Pinpoint the cell where the given text exists, returning its [X, Y] midpoint coordinate. 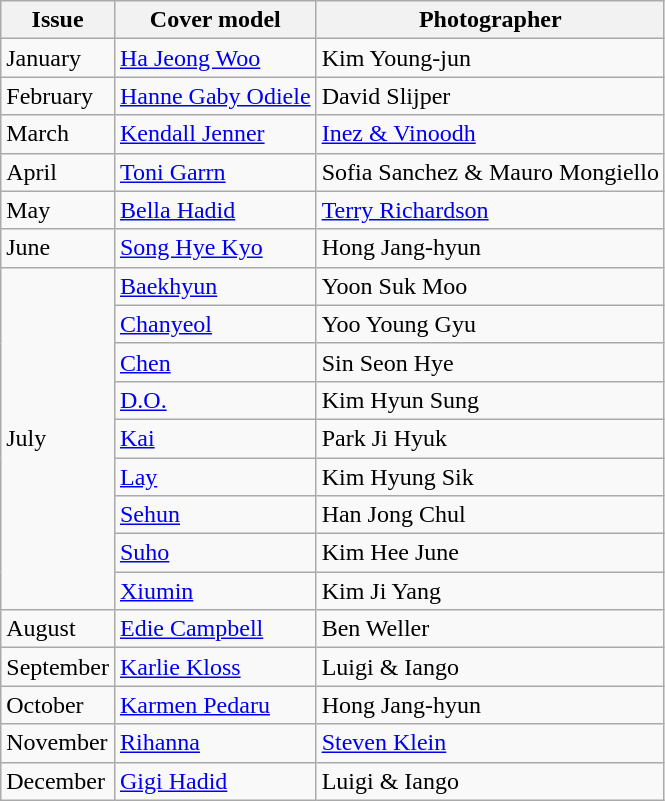
March [58, 134]
Toni Garrn [215, 172]
Ha Jeong Woo [215, 58]
January [58, 58]
Issue [58, 20]
September [58, 667]
Kim Hyung Sik [490, 477]
July [58, 438]
D.O. [215, 400]
Terry Richardson [490, 210]
Karmen Pedaru [215, 705]
Lay [215, 477]
Photographer [490, 20]
Song Hye Kyo [215, 248]
April [58, 172]
Edie Campbell [215, 629]
Baekhyun [215, 286]
Steven Klein [490, 743]
Kai [215, 438]
Kim Hyun Sung [490, 400]
Hanne Gaby Odiele [215, 96]
November [58, 743]
June [58, 248]
October [58, 705]
Inez & Vinoodh [490, 134]
Chanyeol [215, 324]
Bella Hadid [215, 210]
Xiumin [215, 591]
Kendall Jenner [215, 134]
Karlie Kloss [215, 667]
May [58, 210]
February [58, 96]
August [58, 629]
Gigi Hadid [215, 781]
December [58, 781]
Sin Seon Hye [490, 362]
Kim Ji Yang [490, 591]
Han Jong Chul [490, 515]
Yoon Suk Moo [490, 286]
Cover model [215, 20]
David Slijper [490, 96]
Ben Weller [490, 629]
Rihanna [215, 743]
Park Ji Hyuk [490, 438]
Yoo Young Gyu [490, 324]
Sehun [215, 515]
Suho [215, 553]
Kim Hee June [490, 553]
Kim Young-jun [490, 58]
Chen [215, 362]
Sofia Sanchez & Mauro Mongiello [490, 172]
